Output the (x, y) coordinate of the center of the cell containing the given text.  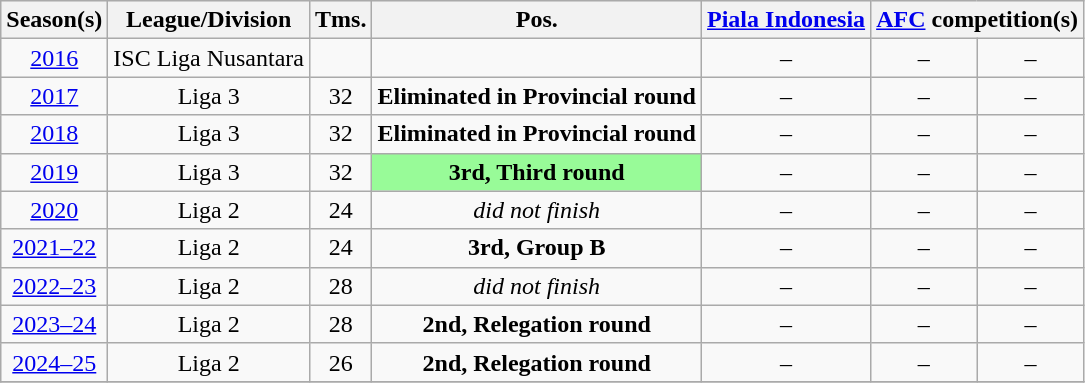
Tms. (341, 20)
ISC Liga Nusantara (209, 58)
AFC competition(s) (978, 20)
Season(s) (54, 20)
2016 (54, 58)
2021–22 (54, 248)
26 (341, 362)
3rd, Group B (537, 248)
Piala Indonesia (786, 20)
2024–25 (54, 362)
2022–23 (54, 286)
2023–24 (54, 324)
League/Division (209, 20)
2020 (54, 210)
2018 (54, 134)
3rd, Third round (537, 172)
2019 (54, 172)
Pos. (537, 20)
2017 (54, 96)
